Extract the (X, Y) coordinate from the center of the cell holding the provided text.  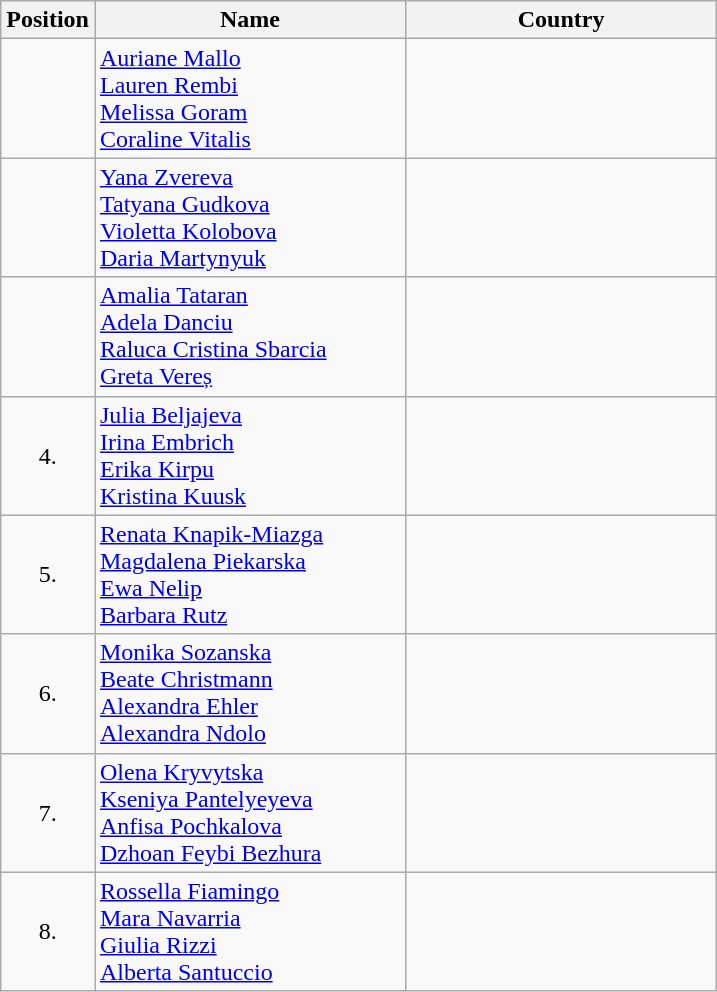
Rossella FiamingoMara NavarriaGiulia RizziAlberta Santuccio (250, 932)
8. (48, 932)
Olena KryvytskaKseniya PantelyeyevaAnfisa PochkalovaDzhoan Feybi Bezhura (250, 812)
Monika SozanskaBeate ChristmannAlexandra EhlerAlexandra Ndolo (250, 694)
Country (562, 20)
7. (48, 812)
6. (48, 694)
Auriane MalloLauren RembiMelissa GoramCoraline Vitalis (250, 98)
Renata Knapik-MiazgaMagdalena PiekarskaEwa NelipBarbara Rutz (250, 574)
Name (250, 20)
Amalia TataranAdela DanciuRaluca Cristina SbarciaGreta Vereș (250, 336)
4. (48, 456)
Julia BeljajevaIrina EmbrichErika KirpuKristina Kuusk (250, 456)
Yana ZverevaTatyana GudkovaVioletta KolobovaDaria Martynyuk (250, 218)
Position (48, 20)
5. (48, 574)
